From the cell containing the given text, extract its center point as (X, Y) coordinate. 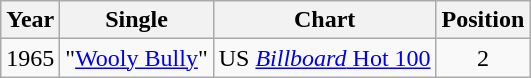
Chart (324, 20)
1965 (30, 58)
Year (30, 20)
2 (483, 58)
US Billboard Hot 100 (324, 58)
"Wooly Bully" (136, 58)
Position (483, 20)
Single (136, 20)
